Return [X, Y] of the center of cell containing provided text 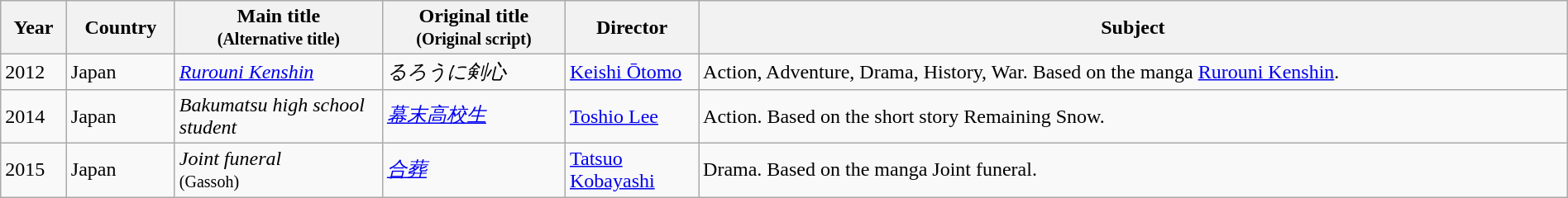
Rurouni Kenshin [278, 73]
Joint funeral(Gassoh) [278, 170]
Toshio Lee [632, 115]
Action. Based on the short story Remaining Snow. [1133, 115]
Action, Adventure, Drama, History, War. Based on the manga Rurouni Kenshin. [1133, 73]
Bakumatsu high school student [278, 115]
Subject [1133, 28]
Tatsuo Kobayashi [632, 170]
Original title(Original script) [473, 28]
Country [121, 28]
2015 [34, 170]
Director [632, 28]
Main title(Alternative title) [278, 28]
るろうに剣心 [473, 73]
合葬 [473, 170]
2014 [34, 115]
Year [34, 28]
幕末高校生 [473, 115]
2012 [34, 73]
Drama. Based on the manga Joint funeral. [1133, 170]
Keishi Ōtomo [632, 73]
